Identify which cell holds the provided text, then report its (X, Y) central coordinate. 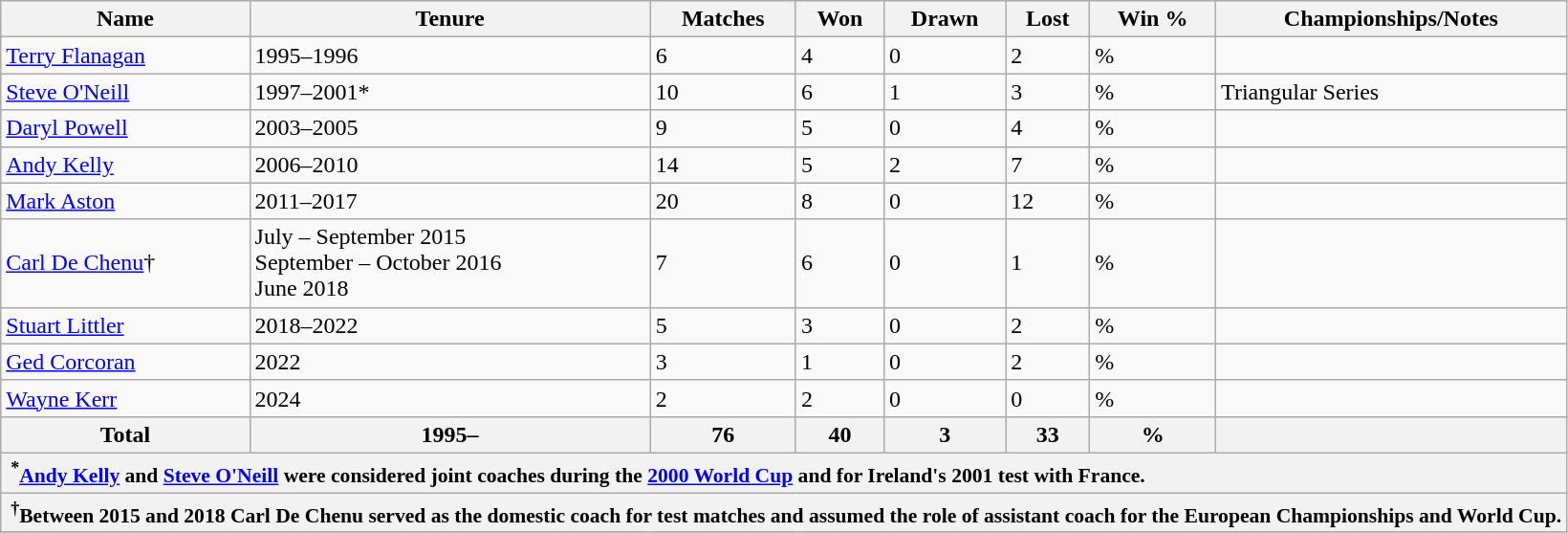
2022 (449, 362)
July – September 2015 September – October 2016 June 2018 (449, 263)
Carl De Chenu† (125, 263)
Championships/Notes (1392, 19)
1995–1996 (449, 56)
Won (839, 19)
Total (125, 434)
2011–2017 (449, 201)
Mark Aston (125, 201)
9 (723, 128)
12 (1048, 201)
1997–2001* (449, 92)
76 (723, 434)
14 (723, 165)
2006–2010 (449, 165)
Terry Flanagan (125, 56)
10 (723, 92)
Matches (723, 19)
2024 (449, 398)
Drawn (945, 19)
2018–2022 (449, 325)
Lost (1048, 19)
*Andy Kelly and Steve O'Neill were considered joint coaches during the 2000 World Cup and for Ireland's 2001 test with France. (784, 473)
Steve O'Neill (125, 92)
Stuart Littler (125, 325)
Triangular Series (1392, 92)
8 (839, 201)
33 (1048, 434)
20 (723, 201)
40 (839, 434)
Ged Corcoran (125, 362)
1995– (449, 434)
Name (125, 19)
Win % (1153, 19)
Daryl Powell (125, 128)
Andy Kelly (125, 165)
Tenure (449, 19)
2003–2005 (449, 128)
Wayne Kerr (125, 398)
